Return [X, Y] of the center of cell containing provided text 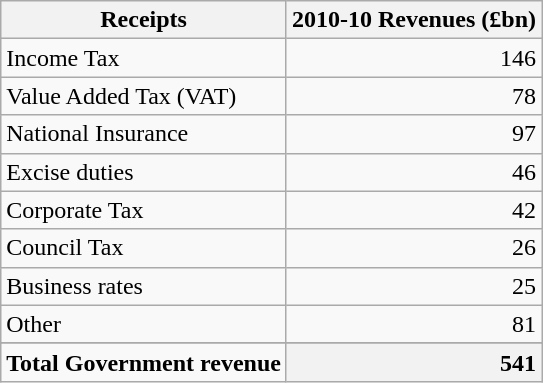
146 [414, 58]
Business rates [144, 286]
Council Tax [144, 248]
Value Added Tax (VAT) [144, 96]
Total Government revenue [144, 362]
78 [414, 96]
26 [414, 248]
Receipts [144, 20]
42 [414, 210]
2010-10 Revenues (£bn) [414, 20]
81 [414, 324]
Excise duties [144, 172]
Income Tax [144, 58]
541 [414, 362]
46 [414, 172]
National Insurance [144, 134]
25 [414, 286]
97 [414, 134]
Corporate Tax [144, 210]
Other [144, 324]
